Pinpoint the cell where the given text exists, returning its (x, y) midpoint coordinate. 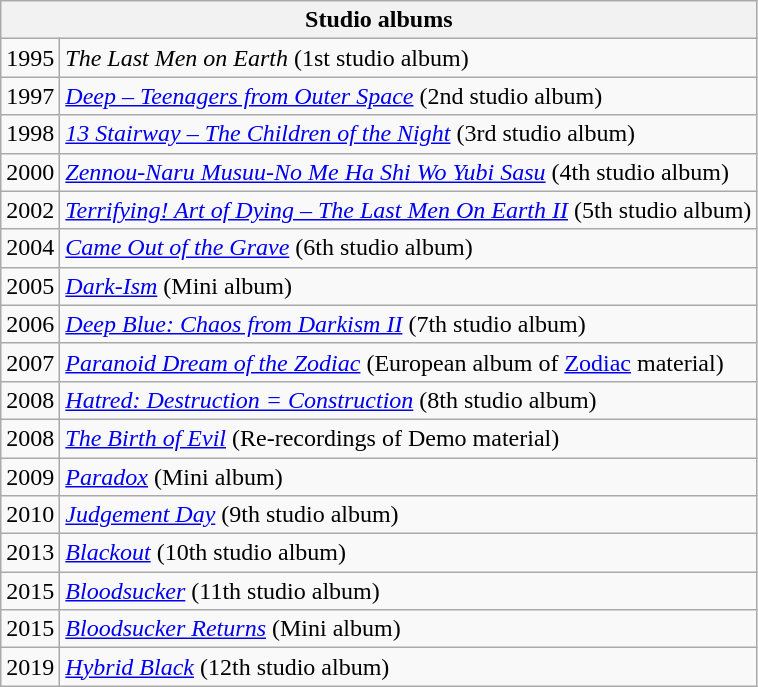
Judgement Day (9th studio album) (408, 515)
Paranoid Dream of the Zodiac (European album of Zodiac material) (408, 362)
The Last Men on Earth (1st studio album) (408, 58)
Zennou-Naru Musuu-No Me Ha Shi Wo Yubi Sasu (4th studio album) (408, 172)
1997 (30, 96)
Deep – Teenagers from Outer Space (2nd studio album) (408, 96)
Bloodsucker (11th studio album) (408, 591)
2009 (30, 477)
Dark-Ism (Mini album) (408, 286)
2006 (30, 324)
Came Out of the Grave (6th studio album) (408, 248)
Deep Blue: Chaos from Darkism II (7th studio album) (408, 324)
1998 (30, 134)
Hatred: Destruction = Construction (8th studio album) (408, 400)
Terrifying! Art of Dying – The Last Men On Earth II (5th studio album) (408, 210)
2000 (30, 172)
2004 (30, 248)
Paradox (Mini album) (408, 477)
2007 (30, 362)
2019 (30, 667)
2005 (30, 286)
Hybrid Black (12th studio album) (408, 667)
1995 (30, 58)
13 Stairway – The Children of the Night (3rd studio album) (408, 134)
2010 (30, 515)
The Birth of Evil (Re-recordings of Demo material) (408, 438)
Bloodsucker Returns (Mini album) (408, 629)
2013 (30, 553)
Studio albums (379, 20)
Blackout (10th studio album) (408, 553)
2002 (30, 210)
